Scan for the cell matching the given text and deliver its (X, Y) coordinate at center. 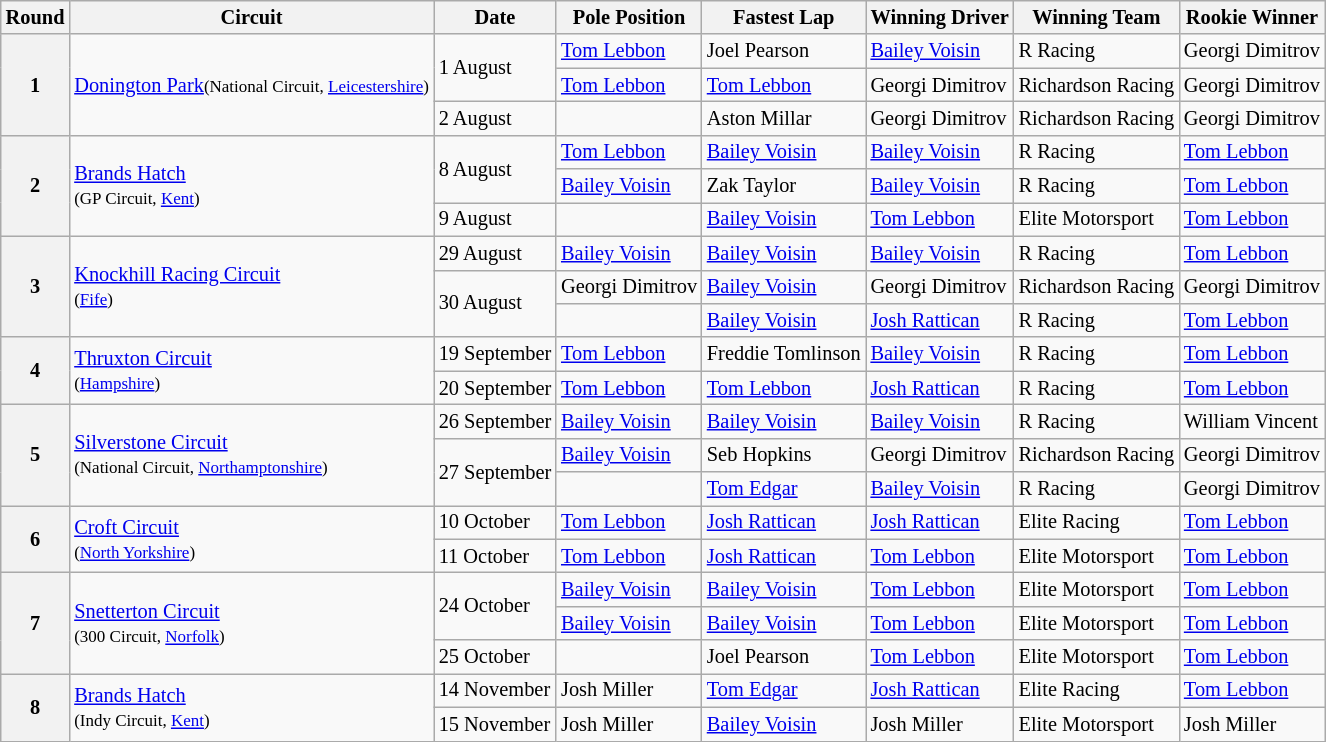
Seb Hopkins (784, 455)
6 (36, 538)
Zak Taylor (784, 186)
26 September (495, 421)
10 October (495, 522)
29 August (495, 253)
Rookie Winner (1252, 17)
Aston Millar (784, 118)
30 August (495, 304)
Donington Park(National Circuit, Leicestershire) (251, 84)
William Vincent (1252, 421)
Pole Position (629, 17)
8 August (495, 168)
1 (36, 84)
Winning Team (1096, 17)
Fastest Lap (784, 17)
Date (495, 17)
9 August (495, 219)
Croft Circuit(North Yorkshire) (251, 538)
27 September (495, 472)
2 (36, 186)
Silverstone Circuit(National Circuit, Northamptonshire) (251, 454)
11 October (495, 556)
Knockhill Racing Circuit(Fife) (251, 286)
15 November (495, 724)
Brands Hatch(GP Circuit, Kent) (251, 186)
1 August (495, 68)
Circuit (251, 17)
Snetterton Circuit(300 Circuit, Norfolk) (251, 622)
24 October (495, 606)
Freddie Tomlinson (784, 354)
Thruxton Circuit(Hampshire) (251, 370)
20 September (495, 388)
Brands Hatch(Indy Circuit, Kent) (251, 706)
4 (36, 370)
7 (36, 622)
19 September (495, 354)
5 (36, 454)
Winning Driver (940, 17)
3 (36, 286)
25 October (495, 657)
8 (36, 706)
14 November (495, 690)
Round (36, 17)
2 August (495, 118)
